Search for the cell housing the specified text and yield its [X, Y] center coordinate. 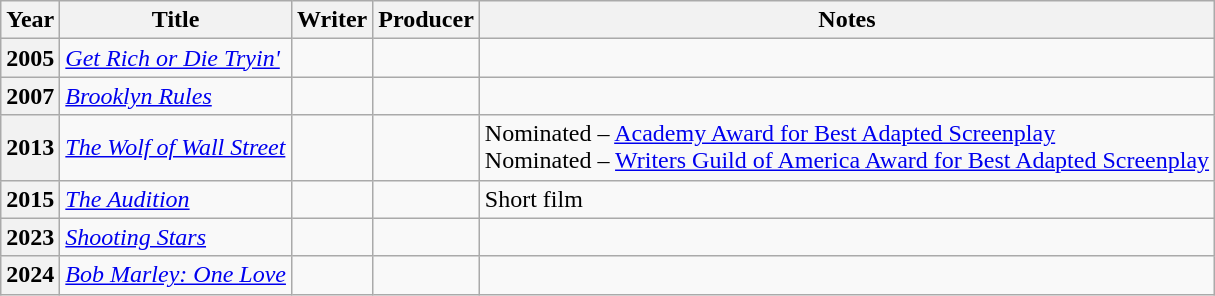
Shooting Stars [176, 237]
The Audition [176, 199]
2007 [30, 96]
2013 [30, 148]
Year [30, 20]
Brooklyn Rules [176, 96]
Nominated – Academy Award for Best Adapted ScreenplayNominated – Writers Guild of America Award for Best Adapted Screenplay [846, 148]
Get Rich or Die Tryin' [176, 58]
Notes [846, 20]
Bob Marley: One Love [176, 275]
2015 [30, 199]
2023 [30, 237]
Short film [846, 199]
Producer [426, 20]
Writer [332, 20]
Title [176, 20]
2024 [30, 275]
The Wolf of Wall Street [176, 148]
2005 [30, 58]
